Capture the cell that displays the provided text and extract its (X, Y) central coordinate. 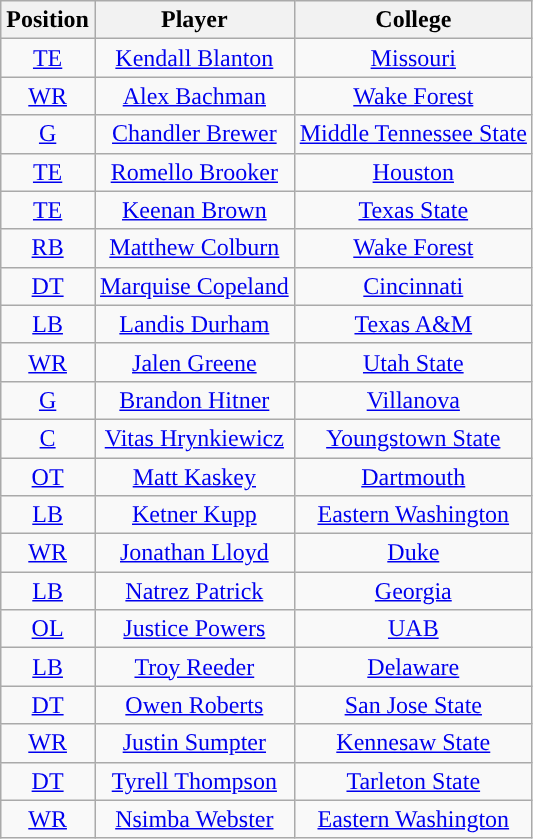
Missouri (413, 58)
OT (48, 477)
Georgia (413, 591)
Kennesaw State (413, 743)
Duke (413, 553)
Keenan Brown (194, 210)
Tyrell Thompson (194, 781)
Texas State (413, 210)
Middle Tennessee State (413, 134)
OL (48, 629)
Troy Reeder (194, 667)
C (48, 438)
Romello Brooker (194, 172)
Houston (413, 172)
Dartmouth (413, 477)
San Jose State (413, 705)
Natrez Patrick (194, 591)
Player (194, 20)
Matt Kaskey (194, 477)
Jonathan Lloyd (194, 553)
Brandon Hitner (194, 400)
Owen Roberts (194, 705)
Nsimba Webster (194, 819)
Utah State (413, 362)
College (413, 20)
Cincinnati (413, 286)
Justice Powers (194, 629)
Texas A&M (413, 324)
Matthew Colburn (194, 248)
Jalen Greene (194, 362)
UAB (413, 629)
Youngstown State (413, 438)
Chandler Brewer (194, 134)
Justin Sumpter (194, 743)
Ketner Kupp (194, 515)
Kendall Blanton (194, 58)
Villanova (413, 400)
Marquise Copeland (194, 286)
Delaware (413, 667)
RB (48, 248)
Tarleton State (413, 781)
Alex Bachman (194, 96)
Vitas Hrynkiewicz (194, 438)
Landis Durham (194, 324)
Position (48, 20)
